For the text-containing cell, return its midpoint in [x, y] coordinate format. 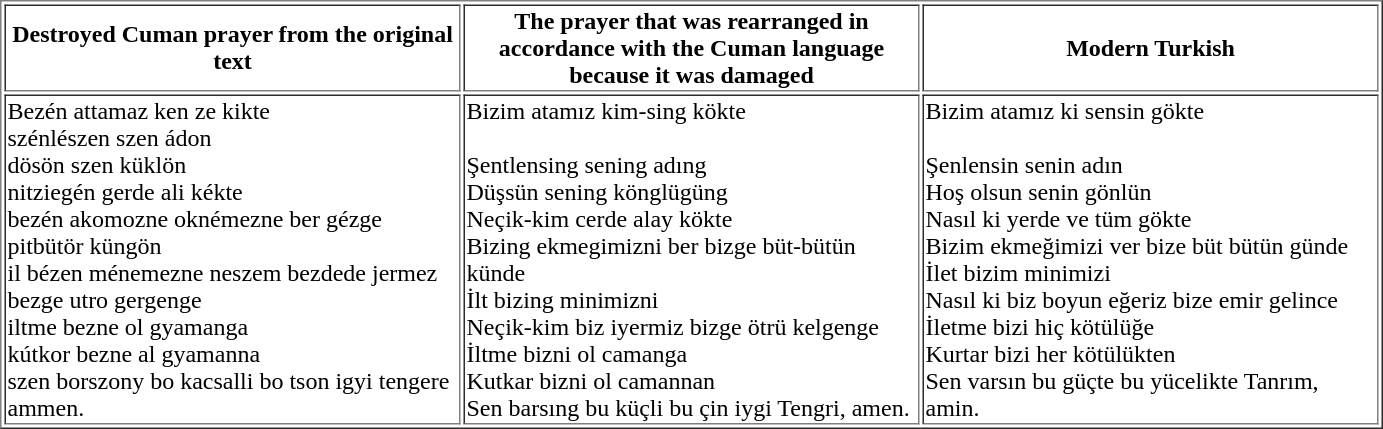
Destroyed Cuman prayer from the original text [232, 48]
Modern Turkish [1150, 48]
The prayer that was rearranged in accordance with the Cuman language because it was damaged [692, 48]
